Scan for the cell matching the given text and deliver its (X, Y) coordinate at center. 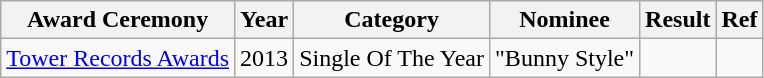
Nominee (565, 20)
Ref (740, 20)
Tower Records Awards (118, 58)
Year (264, 20)
"Bunny Style" (565, 58)
Category (392, 20)
Award Ceremony (118, 20)
2013 (264, 58)
Result (678, 20)
Single Of The Year (392, 58)
